Extract the (X, Y) coordinate from the center of the cell holding the provided text.  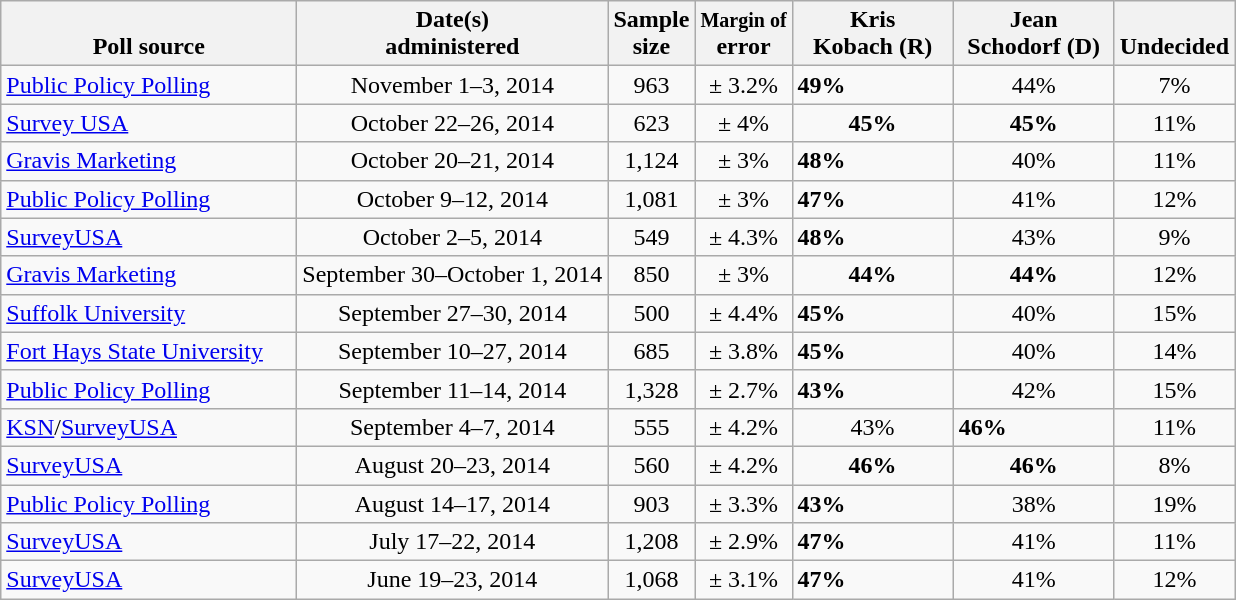
Samplesize (652, 34)
685 (652, 351)
Survey USA (149, 123)
October 2–5, 2014 (452, 237)
September 10–27, 2014 (452, 351)
1,208 (652, 542)
August 14–17, 2014 (452, 503)
8% (1174, 465)
850 (652, 275)
September 11–14, 2014 (452, 389)
September 27–30, 2014 (452, 313)
963 (652, 85)
July 17–22, 2014 (452, 542)
October 22–26, 2014 (452, 123)
± 3.3% (744, 503)
JeanSchodorf (D) (1034, 34)
560 (652, 465)
7% (1174, 85)
October 20–21, 2014 (452, 161)
Undecided (1174, 34)
KrisKobach (R) (872, 34)
± 2.7% (744, 389)
± 3.8% (744, 351)
September 30–October 1, 2014 (452, 275)
± 3.2% (744, 85)
± 4% (744, 123)
903 (652, 503)
49% (872, 85)
October 9–12, 2014 (452, 199)
1,081 (652, 199)
500 (652, 313)
± 4.4% (744, 313)
± 4.3% (744, 237)
± 3.1% (744, 580)
38% (1034, 503)
555 (652, 427)
1,124 (652, 161)
September 4–7, 2014 (452, 427)
1,068 (652, 580)
Margin oferror (744, 34)
19% (1174, 503)
August 20–23, 2014 (452, 465)
Suffolk University (149, 313)
± 2.9% (744, 542)
June 19–23, 2014 (452, 580)
9% (1174, 237)
KSN/SurveyUSA (149, 427)
1,328 (652, 389)
623 (652, 123)
42% (1034, 389)
14% (1174, 351)
Fort Hays State University (149, 351)
549 (652, 237)
November 1–3, 2014 (452, 85)
Date(s)administered (452, 34)
Poll source (149, 34)
